Extract the [X, Y] coordinate from the center of the cell holding the provided text.  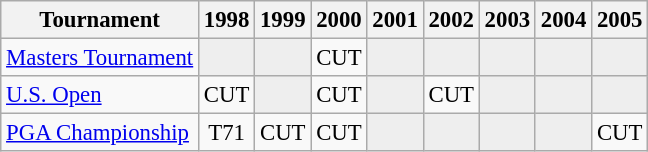
Masters Tournament [100, 58]
PGA Championship [100, 133]
U.S. Open [100, 95]
2003 [507, 20]
2000 [339, 20]
Tournament [100, 20]
2002 [451, 20]
2001 [395, 20]
1998 [227, 20]
2004 [563, 20]
2005 [620, 20]
1999 [283, 20]
T71 [227, 133]
